Extract the (x, y) coordinate from the center of the cell holding the provided text.  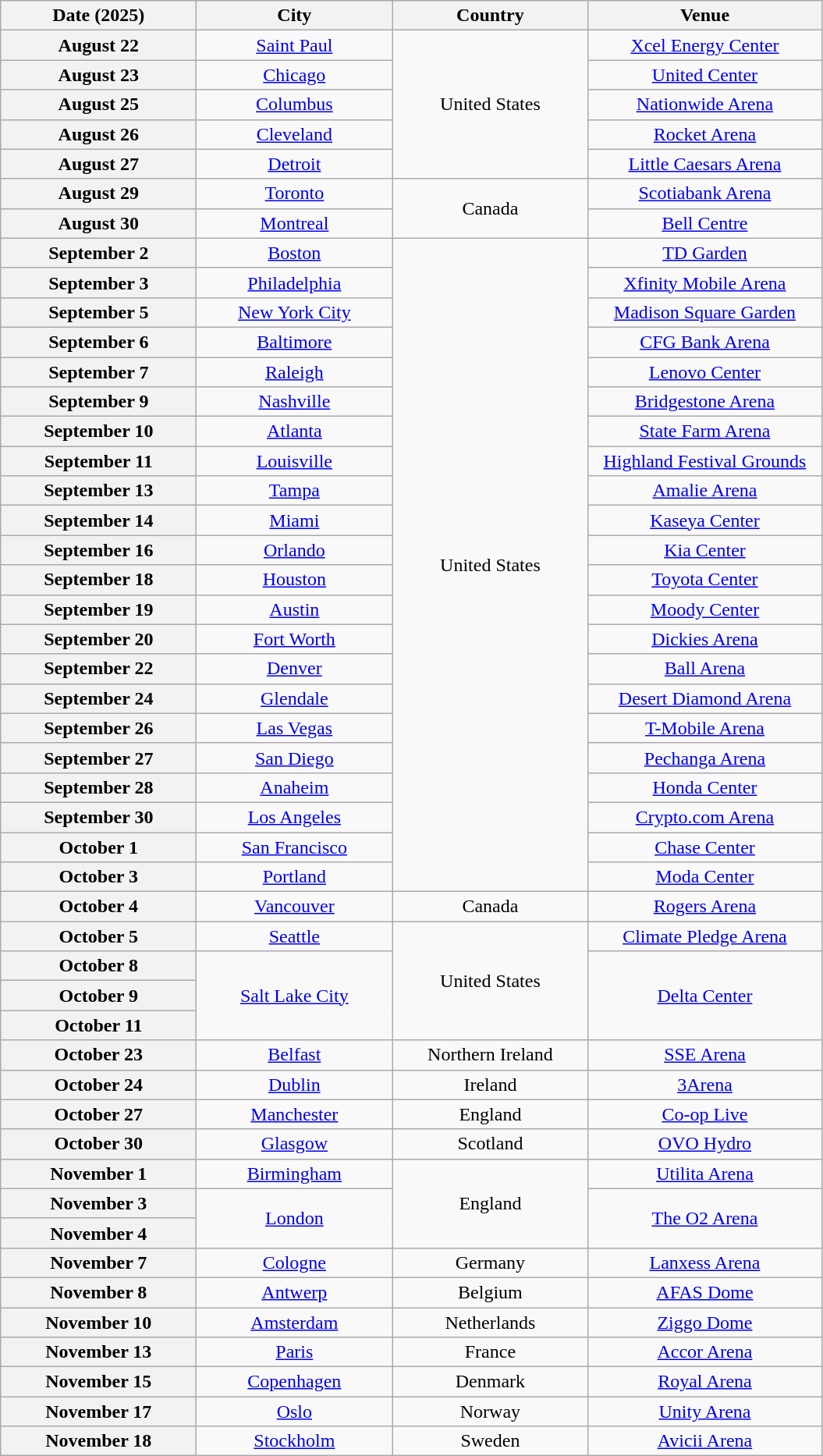
September 27 (98, 758)
London (295, 1218)
Boston (295, 253)
Scotiabank Arena (705, 194)
Kia Center (705, 550)
November 1 (98, 1174)
October 9 (98, 996)
Country (490, 16)
November 4 (98, 1233)
Madison Square Garden (705, 312)
October 30 (98, 1144)
City (295, 16)
Manchester (295, 1114)
September 24 (98, 698)
October 4 (98, 907)
November 18 (98, 1441)
Detroit (295, 164)
Northern Ireland (490, 1055)
October 24 (98, 1085)
Seattle (295, 936)
September 9 (98, 402)
Utilita Arena (705, 1174)
Venue (705, 16)
Rocket Arena (705, 134)
Lenovo Center (705, 372)
Pechanga Arena (705, 758)
Unity Arena (705, 1412)
September 7 (98, 372)
Moda Center (705, 877)
Dublin (295, 1085)
Belgium (490, 1292)
OVO Hydro (705, 1144)
Lanxess Arena (705, 1262)
Atlanta (295, 431)
Louisville (295, 461)
October 3 (98, 877)
August 23 (98, 75)
Glendale (295, 698)
September 3 (98, 282)
Los Angeles (295, 817)
Belfast (295, 1055)
Saint Paul (295, 45)
Glasgow (295, 1144)
Oslo (295, 1412)
Denmark (490, 1382)
Paris (295, 1352)
Amalie Arena (705, 491)
Avicii Arena (705, 1441)
September 26 (98, 728)
Copenhagen (295, 1382)
November 7 (98, 1262)
September 11 (98, 461)
Delta Center (705, 996)
Xfinity Mobile Arena (705, 282)
Accor Arena (705, 1352)
Rogers Arena (705, 907)
Norway (490, 1412)
SSE Arena (705, 1055)
Denver (295, 669)
Sweden (490, 1441)
Las Vegas (295, 728)
November 8 (98, 1292)
TD Garden (705, 253)
Ziggo Dome (705, 1323)
Birmingham (295, 1174)
Little Caesars Arena (705, 164)
August 29 (98, 194)
Salt Lake City (295, 996)
Houston (295, 580)
Baltimore (295, 342)
San Francisco (295, 847)
September 18 (98, 580)
November 17 (98, 1412)
Honda Center (705, 787)
September 2 (98, 253)
August 27 (98, 164)
Toyota Center (705, 580)
September 10 (98, 431)
Amsterdam (295, 1323)
Anaheim (295, 787)
September 30 (98, 817)
Stockholm (295, 1441)
August 25 (98, 105)
October 11 (98, 1025)
Orlando (295, 550)
Chicago (295, 75)
Date (2025) (98, 16)
October 23 (98, 1055)
France (490, 1352)
Ireland (490, 1085)
AFAS Dome (705, 1292)
November 13 (98, 1352)
Royal Arena (705, 1382)
Netherlands (490, 1323)
Highland Festival Grounds (705, 461)
Austin (295, 609)
Portland (295, 877)
September 5 (98, 312)
August 22 (98, 45)
September 20 (98, 639)
Chase Center (705, 847)
Bridgestone Arena (705, 402)
October 1 (98, 847)
October 27 (98, 1114)
October 8 (98, 966)
Cleveland (295, 134)
Moody Center (705, 609)
Bell Centre (705, 223)
Co-op Live (705, 1114)
September 19 (98, 609)
Scotland (490, 1144)
3Arena (705, 1085)
November 10 (98, 1323)
The O2 Arena (705, 1218)
Cologne (295, 1262)
United Center (705, 75)
Germany (490, 1262)
New York City (295, 312)
August 26 (98, 134)
September 22 (98, 669)
September 16 (98, 550)
November 3 (98, 1203)
Tampa (295, 491)
Kaseya Center (705, 520)
Toronto (295, 194)
Climate Pledge Arena (705, 936)
Antwerp (295, 1292)
Columbus (295, 105)
Vancouver (295, 907)
Philadelphia (295, 282)
September 13 (98, 491)
Raleigh (295, 372)
August 30 (98, 223)
Xcel Energy Center (705, 45)
Miami (295, 520)
Nashville (295, 402)
November 15 (98, 1382)
San Diego (295, 758)
Crypto.com Arena (705, 817)
T-Mobile Arena (705, 728)
September 14 (98, 520)
September 6 (98, 342)
CFG Bank Arena (705, 342)
Nationwide Arena (705, 105)
Dickies Arena (705, 639)
Ball Arena (705, 669)
October 5 (98, 936)
Desert Diamond Arena (705, 698)
September 28 (98, 787)
Montreal (295, 223)
State Farm Arena (705, 431)
Fort Worth (295, 639)
